Return the [X, Y] coordinate for the center point of the cell that contains the specified text.  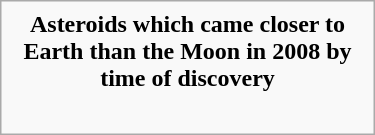
Asteroids which came closer to Earth than the Moon in 2008 by time of discovery [187, 51]
